Scan for the cell matching the given text and deliver its (x, y) coordinate at center. 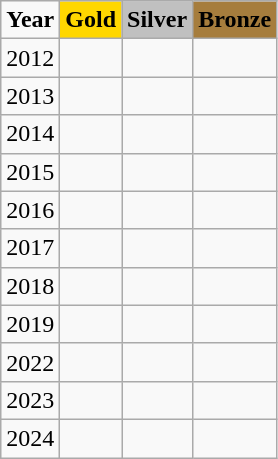
Gold (91, 20)
2017 (30, 248)
2014 (30, 134)
Bronze (235, 20)
2016 (30, 210)
2024 (30, 438)
2023 (30, 400)
2022 (30, 362)
2018 (30, 286)
2013 (30, 96)
2012 (30, 58)
Silver (158, 20)
2015 (30, 172)
Year (30, 20)
2019 (30, 324)
